Capture the cell that displays the provided text and extract its [X, Y] central coordinate. 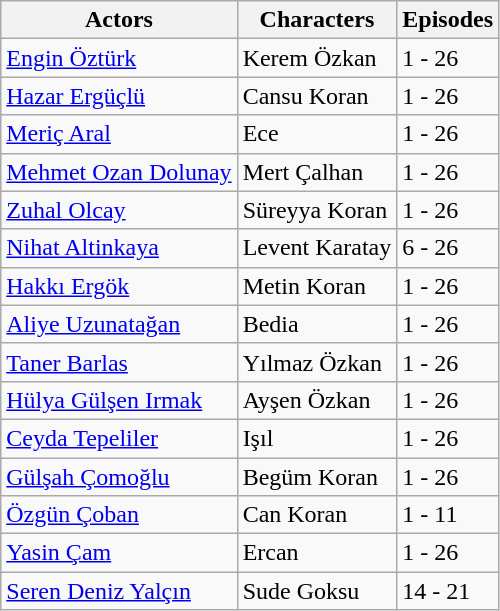
Işıl [317, 438]
14 - 21 [448, 591]
Süreyya Koran [317, 210]
Sude Goksu [317, 591]
Levent Karatay [317, 248]
Ece [317, 134]
Seren Deniz Yalçın [119, 591]
Ceyda Tepeliler [119, 438]
Aliye Uzunatağan [119, 324]
Begüm Koran [317, 477]
Bedia [317, 324]
Hazar Ergüçlü [119, 96]
Nihat Altinkaya [119, 248]
Yılmaz Özkan [317, 362]
Gülşah Çomoğlu [119, 477]
Actors [119, 20]
Meriç Aral [119, 134]
Zuhal Olcay [119, 210]
Hakkı Ergök [119, 286]
1 - 11 [448, 515]
6 - 26 [448, 248]
Yasin Çam [119, 553]
Cansu Koran [317, 96]
Hülya Gülşen Irmak [119, 400]
Episodes [448, 20]
Mehmet Ozan Dolunay [119, 172]
Mert Çalhan [317, 172]
Characters [317, 20]
Can Koran [317, 515]
Özgün Çoban [119, 515]
Kerem Özkan [317, 58]
Ayşen Özkan [317, 400]
Ercan [317, 553]
Engin Öztürk [119, 58]
Taner Barlas [119, 362]
Metin Koran [317, 286]
